Extract the [x, y] coordinate from the center of the cell holding the provided text.  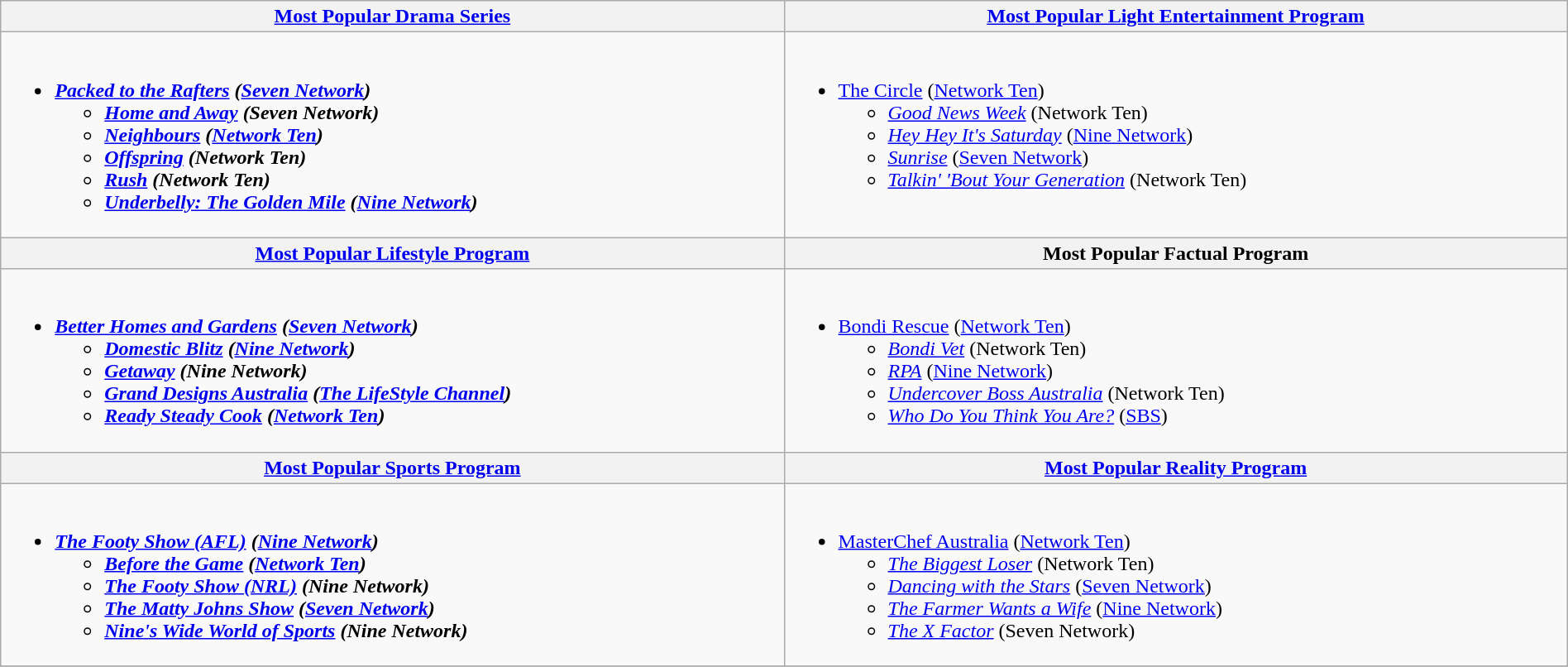
Most Popular Factual Program [1176, 253]
Most Popular Light Entertainment Program [1176, 17]
Most Popular Lifestyle Program [392, 253]
Most Popular Reality Program [1176, 468]
Most Popular Drama Series [392, 17]
Most Popular Sports Program [392, 468]
Bondi Rescue (Network Ten)Bondi Vet (Network Ten)RPA (Nine Network)Undercover Boss Australia (Network Ten)Who Do You Think You Are? (SBS) [1176, 361]
